Identify which cell holds the provided text, then report its (X, Y) central coordinate. 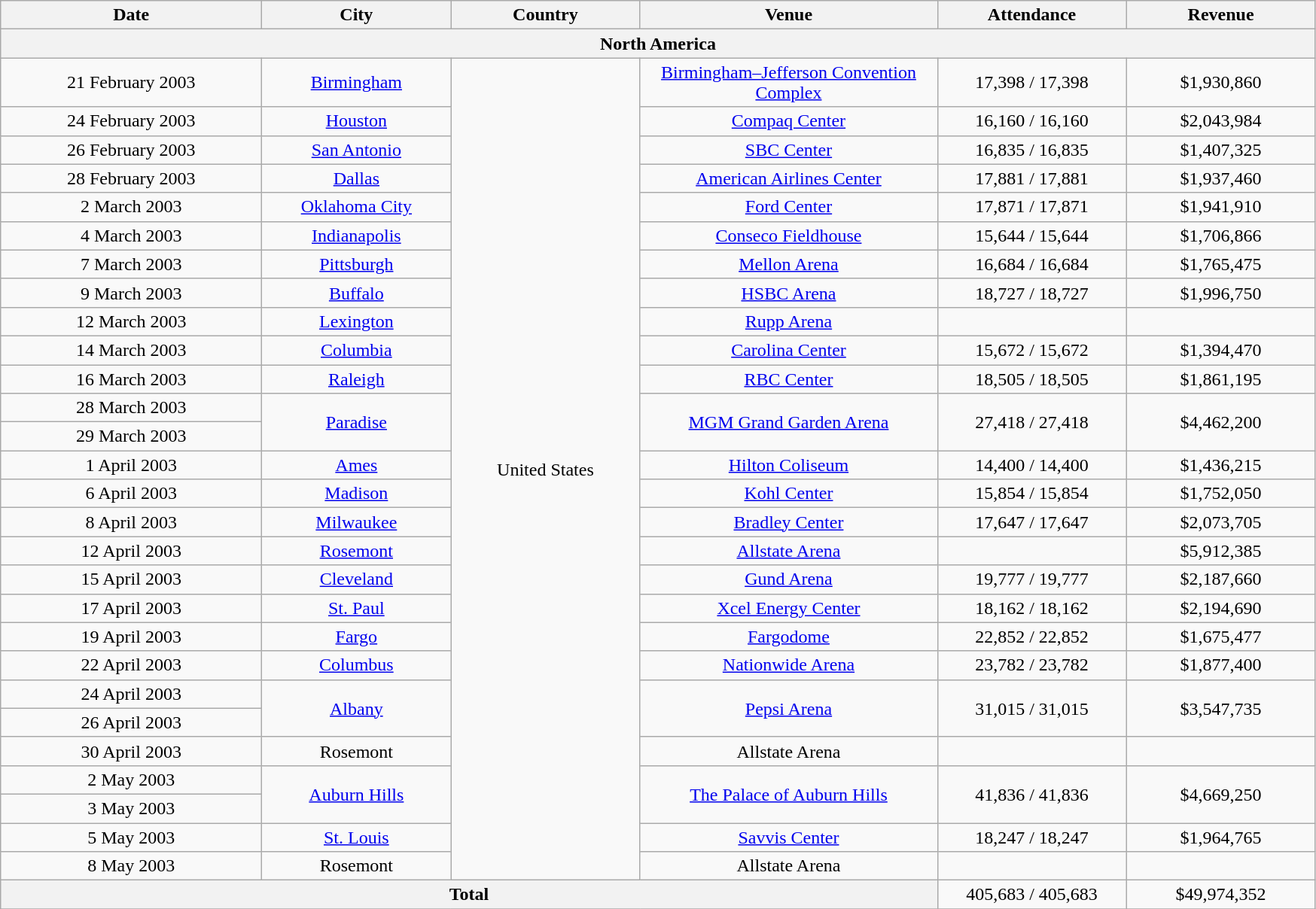
American Airlines Center (789, 178)
28 March 2003 (131, 408)
Ford Center (789, 207)
15,644 / 15,644 (1031, 236)
Albany (357, 708)
Ames (357, 465)
2 May 2003 (131, 780)
Carolina Center (789, 350)
$4,669,250 (1221, 794)
Buffalo (357, 293)
1 April 2003 (131, 465)
19 April 2003 (131, 637)
8 April 2003 (131, 522)
$1,937,460 (1221, 178)
$1,964,765 (1221, 838)
17,881 / 17,881 (1031, 178)
Lexington (357, 321)
$1,407,325 (1221, 150)
St. Louis (357, 838)
Xcel Energy Center (789, 608)
Date (131, 15)
$1,996,750 (1221, 293)
HSBC Arena (789, 293)
12 April 2003 (131, 551)
Houston (357, 121)
Revenue (1221, 15)
Hilton Coliseum (789, 465)
405,683 / 405,683 (1031, 895)
San Antonio (357, 150)
Fargo (357, 637)
Columbia (357, 350)
16,160 / 16,160 (1031, 121)
Madison (357, 494)
Birmingham (357, 83)
$1,436,215 (1221, 465)
$3,547,735 (1221, 708)
Compaq Center (789, 121)
$1,675,477 (1221, 637)
Gund Arena (789, 579)
14 March 2003 (131, 350)
MGM Grand Garden Arena (789, 422)
$1,394,470 (1221, 350)
28 February 2003 (131, 178)
19,777 / 19,777 (1031, 579)
17,871 / 17,871 (1031, 207)
30 April 2003 (131, 751)
7 March 2003 (131, 264)
United States (545, 470)
$2,073,705 (1221, 522)
23,782 / 23,782 (1031, 665)
North America (658, 44)
St. Paul (357, 608)
24 February 2003 (131, 121)
2 March 2003 (131, 207)
Conseco Fieldhouse (789, 236)
24 April 2003 (131, 694)
The Palace of Auburn Hills (789, 794)
29 March 2003 (131, 436)
Milwaukee (357, 522)
Fargodome (789, 637)
Dallas (357, 178)
21 February 2003 (131, 83)
9 March 2003 (131, 293)
Birmingham–Jefferson Convention Complex (789, 83)
Columbus (357, 665)
15,672 / 15,672 (1031, 350)
3 May 2003 (131, 808)
$1,861,195 (1221, 378)
City (357, 15)
16 March 2003 (131, 378)
18,162 / 18,162 (1031, 608)
Auburn Hills (357, 794)
Country (545, 15)
15 April 2003 (131, 579)
17 April 2003 (131, 608)
4 March 2003 (131, 236)
5 May 2003 (131, 838)
$1,877,400 (1221, 665)
Raleigh (357, 378)
Attendance (1031, 15)
27,418 / 27,418 (1031, 422)
$1,765,475 (1221, 264)
$2,194,690 (1221, 608)
Oklahoma City (357, 207)
31,015 / 31,015 (1031, 708)
15,854 / 15,854 (1031, 494)
Pepsi Arena (789, 708)
$5,912,385 (1221, 551)
8 May 2003 (131, 866)
$4,462,200 (1221, 422)
Kohl Center (789, 494)
$49,974,352 (1221, 895)
Pittsburgh (357, 264)
Paradise (357, 422)
16,835 / 16,835 (1031, 150)
Total (469, 895)
17,647 / 17,647 (1031, 522)
26 February 2003 (131, 150)
17,398 / 17,398 (1031, 83)
16,684 / 16,684 (1031, 264)
41,836 / 41,836 (1031, 794)
22 April 2003 (131, 665)
Rupp Arena (789, 321)
Indianapolis (357, 236)
14,400 / 14,400 (1031, 465)
$1,930,860 (1221, 83)
12 March 2003 (131, 321)
18,505 / 18,505 (1031, 378)
6 April 2003 (131, 494)
$2,043,984 (1221, 121)
26 April 2003 (131, 722)
22,852 / 22,852 (1031, 637)
Mellon Arena (789, 264)
$1,706,866 (1221, 236)
Savvis Center (789, 838)
18,247 / 18,247 (1031, 838)
Bradley Center (789, 522)
$1,941,910 (1221, 207)
$1,752,050 (1221, 494)
$2,187,660 (1221, 579)
SBC Center (789, 150)
RBC Center (789, 378)
Venue (789, 15)
Cleveland (357, 579)
18,727 / 18,727 (1031, 293)
Nationwide Arena (789, 665)
